Determine the (x, y) coordinate at the center of the cell enclosing the given text.  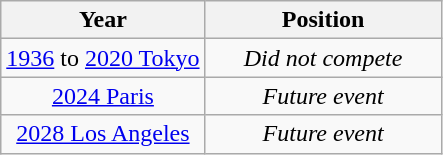
2024 Paris (103, 96)
Position (323, 20)
Year (103, 20)
2028 Los Angeles (103, 134)
Did not compete (323, 58)
1936 to 2020 Tokyo (103, 58)
